Detect which cell encompasses the target text, then output its (X, Y) center coordinate. 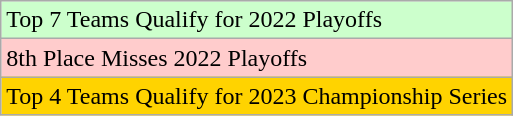
Top 4 Teams Qualify for 2023 Championship Series (257, 96)
Top 7 Teams Qualify for 2022 Playoffs (257, 20)
8th Place Misses 2022 Playoffs (257, 58)
